For the text-containing cell, return its midpoint in [x, y] coordinate format. 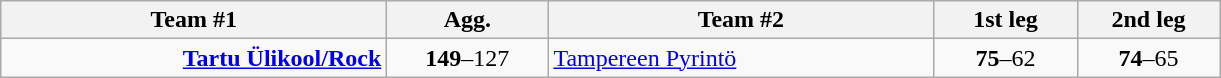
Agg. [468, 20]
Team #1 [194, 20]
149–127 [468, 58]
1st leg [1006, 20]
Team #2 [741, 20]
75–62 [1006, 58]
Tampereen Pyrintö [741, 58]
Tartu Ülikool/Rock [194, 58]
74–65 [1148, 58]
2nd leg [1148, 20]
